Identify which cell holds the provided text, then report its (x, y) central coordinate. 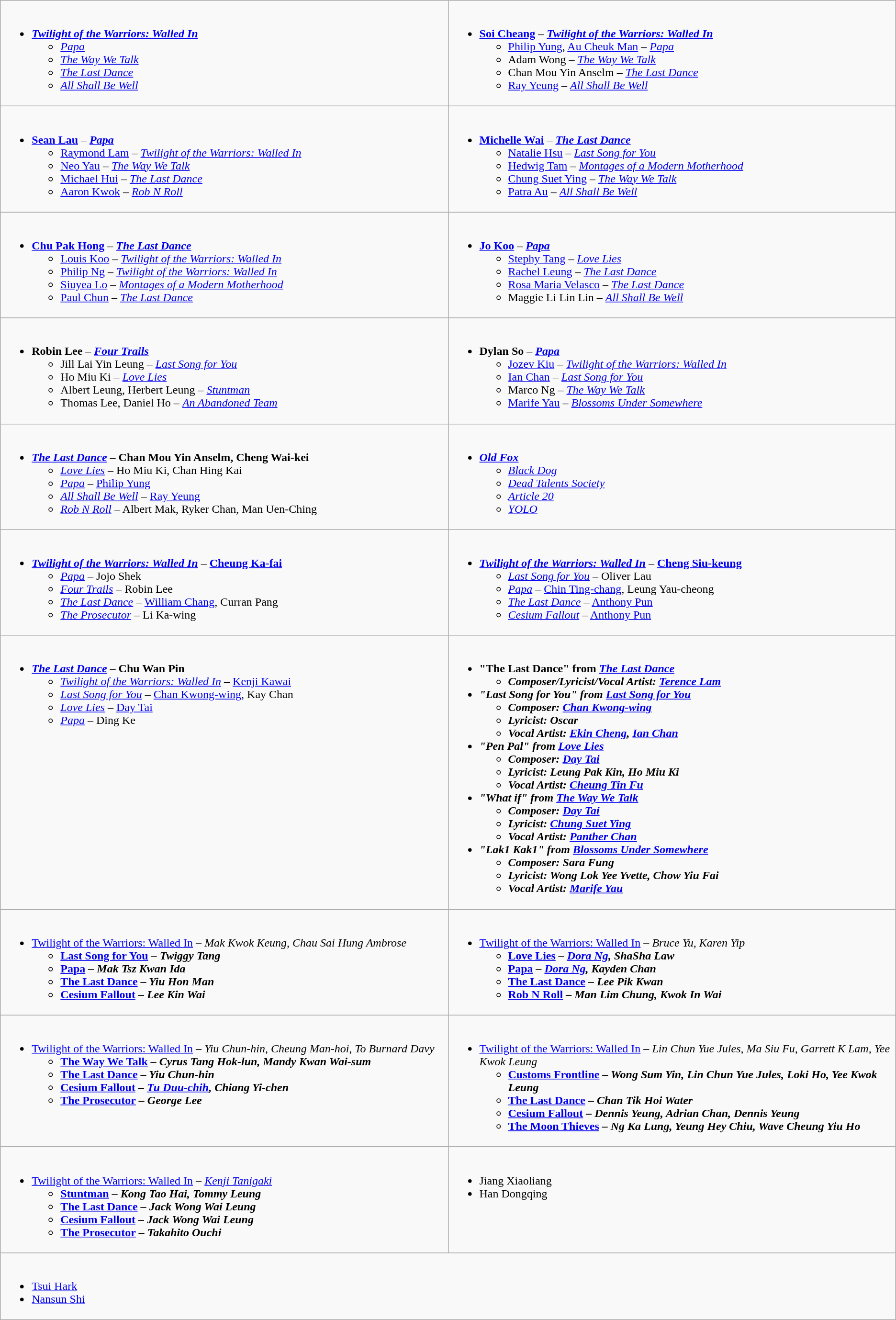
Old Fox Black Dog Dead Talents Society Article 20 YOLO (672, 477)
Tsui HarkNansun Shi (448, 1286)
Jiang XiaoliangHan Dongqing (672, 1200)
Twilight of the Warriors: Walled In PapaThe Way We TalkThe Last DanceAll Shall Be Well (224, 54)
Sean Lau – Papa Raymond Lam – Twilight of the Warriors: Walled InNeo Yau – The Way We TalkMichael Hui – The Last DanceAaron Kwok – Rob N Roll (224, 159)
Jo Koo – Papa Stephy Tang – Love LiesRachel Leung – The Last DanceRosa Maria Velasco – The Last DanceMaggie Li Lin Lin – All Shall Be Well (672, 265)
